Find where the given text appears and provide that cell's center as [x, y] coordinate. 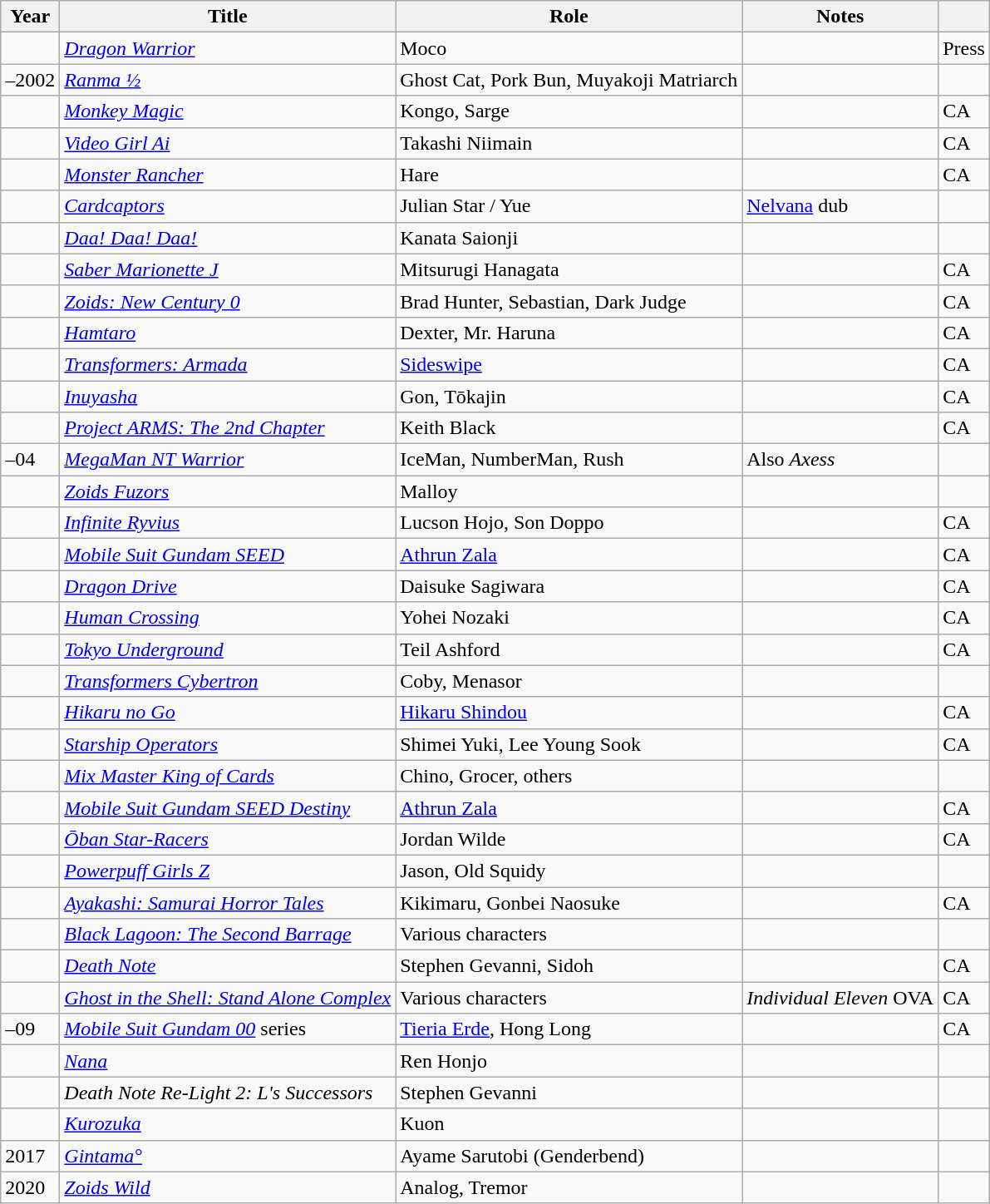
Stephen Gevanni [569, 1093]
Saber Marionette J [228, 269]
Moco [569, 48]
Mix Master King of Cards [228, 776]
Dragon Drive [228, 586]
Year [30, 17]
Monster Rancher [228, 175]
Ayame Sarutobi (Genderbend) [569, 1156]
Powerpuff Girls Z [228, 871]
Ayakashi: Samurai Horror Tales [228, 902]
Gon, Tōkajin [569, 397]
Black Lagoon: The Second Barrage [228, 935]
Monkey Magic [228, 111]
IceMan, NumberMan, Rush [569, 460]
Cardcaptors [228, 206]
Lucson Hojo, Son Doppo [569, 523]
Notes [840, 17]
Hare [569, 175]
Zoids: New Century 0 [228, 301]
Mitsurugi Hanagata [569, 269]
Title [228, 17]
Ōban Star-Racers [228, 839]
Kanata Saionji [569, 238]
Tokyo Underground [228, 649]
Analog, Tremor [569, 1187]
Coby, Menasor [569, 681]
Jordan Wilde [569, 839]
Project ARMS: The 2nd Chapter [228, 428]
MegaMan NT Warrior [228, 460]
Keith Black [569, 428]
Transformers Cybertron [228, 681]
–2002 [30, 80]
Teil Ashford [569, 649]
Nana [228, 1061]
Infinite Ryvius [228, 523]
Gintama° [228, 1156]
Malloy [569, 491]
Ghost in the Shell: Stand Alone Complex [228, 998]
Julian Star / Yue [569, 206]
Hamtaro [228, 333]
Dexter, Mr. Haruna [569, 333]
Mobile Suit Gundam SEED [228, 555]
Also Axess [840, 460]
Video Girl Ai [228, 143]
Brad Hunter, Sebastian, Dark Judge [569, 301]
Zoids Fuzors [228, 491]
Stephen Gevanni, Sidoh [569, 966]
Press [964, 48]
Kuon [569, 1124]
Ren Honjo [569, 1061]
Ghost Cat, Pork Bun, Muyakoji Matriarch [569, 80]
Inuyasha [228, 397]
Sideswipe [569, 364]
Shimei Yuki, Lee Young Sook [569, 744]
Yohei Nozaki [569, 618]
Tieria Erde, Hong Long [569, 1029]
Mobile Suit Gundam 00 series [228, 1029]
–04 [30, 460]
Starship Operators [228, 744]
Takashi Niimain [569, 143]
Kongo, Sarge [569, 111]
Jason, Old Squidy [569, 871]
Death Note Re-Light 2: L's Successors [228, 1093]
Daisuke Sagiwara [569, 586]
–09 [30, 1029]
Human Crossing [228, 618]
2020 [30, 1187]
Death Note [228, 966]
Kurozuka [228, 1124]
Role [569, 17]
Daa! Daa! Daa! [228, 238]
Chino, Grocer, others [569, 776]
Individual Eleven OVA [840, 998]
Transformers: Armada [228, 364]
Kikimaru, Gonbei Naosuke [569, 902]
Dragon Warrior [228, 48]
2017 [30, 1156]
Hikaru no Go [228, 713]
Ranma ½ [228, 80]
Nelvana dub [840, 206]
Mobile Suit Gundam SEED Destiny [228, 807]
Hikaru Shindou [569, 713]
Zoids Wild [228, 1187]
